Find where the given text appears and provide that cell's center as (X, Y) coordinate. 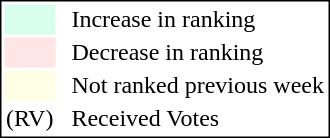
Not ranked previous week (198, 85)
(RV) (29, 119)
Decrease in ranking (198, 53)
Increase in ranking (198, 19)
Received Votes (198, 119)
